Determine the (x, y) coordinate at the center of the cell enclosing the given text.  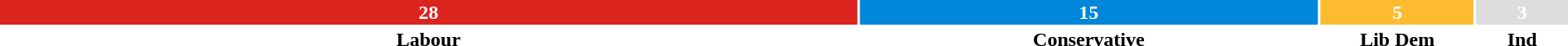
5 (1397, 12)
28 (428, 12)
3 (1522, 12)
15 (1088, 12)
